Extract the (x, y) coordinate from the center of the cell holding the provided text.  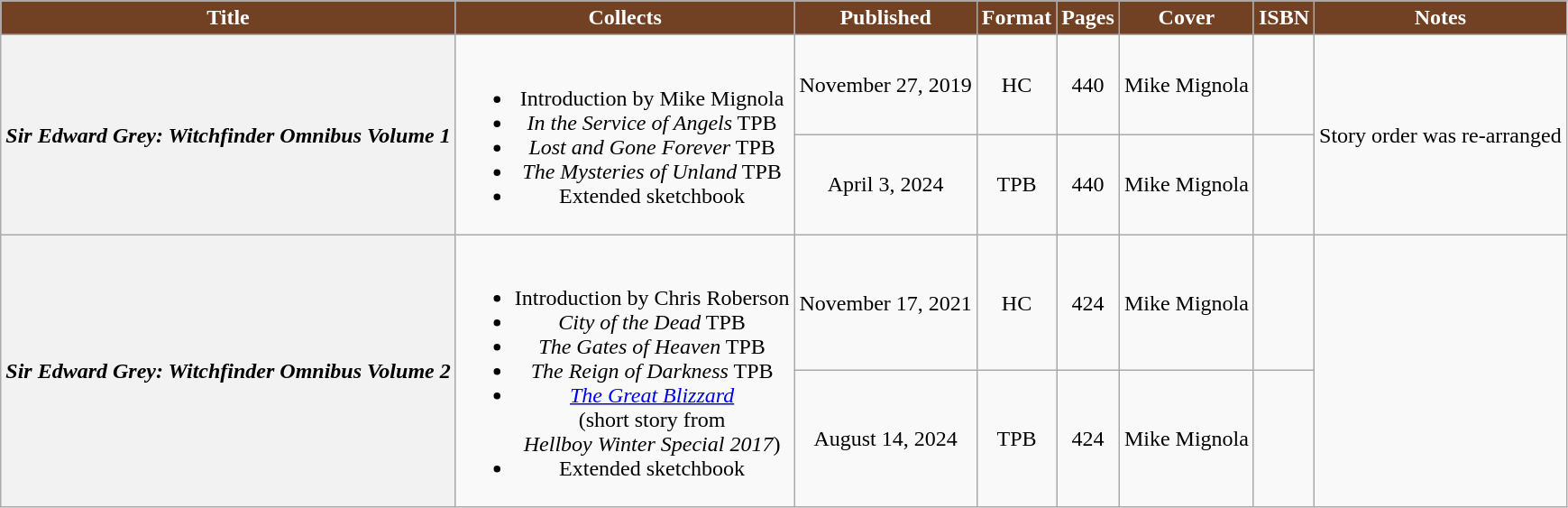
Introduction by Mike MignolaIn the Service of Angels TPBLost and Gone Forever TPBThe Mysteries of Unland TPBExtended sketchbook (625, 135)
Collects (625, 18)
Published (885, 18)
Sir Edward Grey: Witchfinder Omnibus Volume 2 (228, 371)
August 14, 2024 (885, 439)
Notes (1441, 18)
Sir Edward Grey: Witchfinder Omnibus Volume 1 (228, 135)
April 3, 2024 (885, 184)
Cover (1187, 18)
Format (1016, 18)
November 27, 2019 (885, 85)
Story order was re-arranged (1441, 135)
ISBN (1284, 18)
November 17, 2021 (885, 303)
Title (228, 18)
Pages (1088, 18)
